Extract the [X, Y] coordinate from the center of the cell holding the provided text.  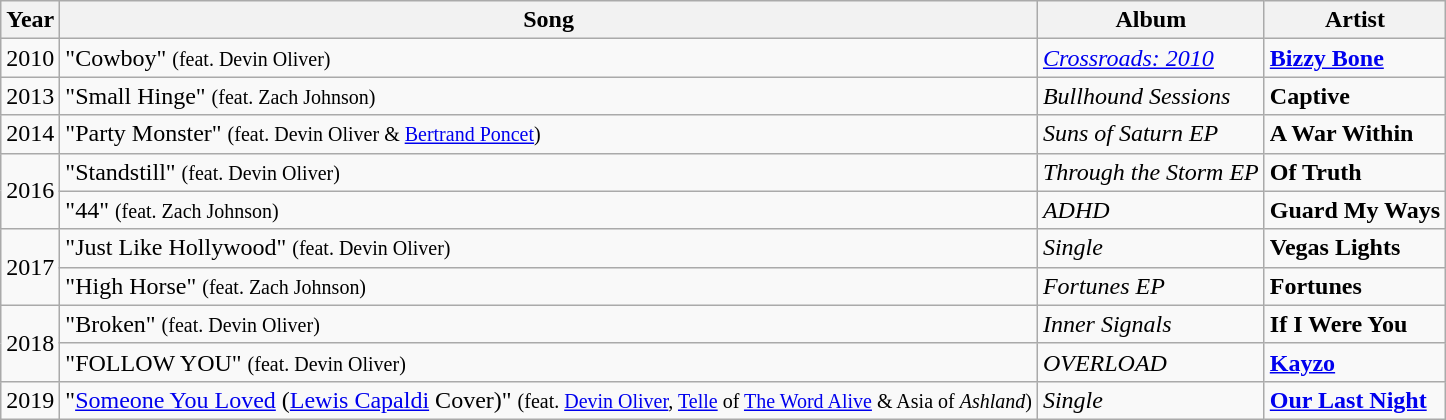
2017 [30, 267]
Kayzo [1354, 362]
OVERLOAD [1150, 362]
"Broken" (feat. Devin Oliver) [549, 324]
A War Within [1354, 134]
Song [549, 20]
2016 [30, 191]
Inner Signals [1150, 324]
Album [1150, 20]
"Just Like Hollywood" (feat. Devin Oliver) [549, 248]
"Standstill" (feat. Devin Oliver) [549, 172]
"Small Hinge" (feat. Zach Johnson) [549, 96]
Bizzy Bone [1354, 58]
"FOLLOW YOU" (feat. Devin Oliver) [549, 362]
Crossroads: 2010 [1150, 58]
Our Last Night [1354, 400]
ADHD [1150, 210]
"High Horse" (feat. Zach Johnson) [549, 286]
Captive [1354, 96]
2014 [30, 134]
2010 [30, 58]
Of Truth [1354, 172]
Through the Storm EP [1150, 172]
Bullhound Sessions [1150, 96]
2018 [30, 343]
"Someone You Loved (Lewis Capaldi Cover)" (feat. Devin Oliver, Telle of The Word Alive & Asia of Ashland) [549, 400]
Suns of Saturn EP [1150, 134]
2019 [30, 400]
Fortunes EP [1150, 286]
Artist [1354, 20]
"44" (feat. Zach Johnson) [549, 210]
Year [30, 20]
Vegas Lights [1354, 248]
If I Were You [1354, 324]
"Party Monster" (feat. Devin Oliver & Bertrand Poncet) [549, 134]
Fortunes [1354, 286]
2013 [30, 96]
Guard My Ways [1354, 210]
"Cowboy" (feat. Devin Oliver) [549, 58]
